Search for the cell housing the specified text and yield its (x, y) center coordinate. 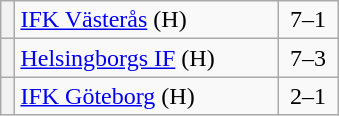
2–1 (308, 96)
Helsingborgs IF (H) (146, 58)
IFK Västerås (H) (146, 20)
IFK Göteborg (H) (146, 96)
7–1 (308, 20)
7–3 (308, 58)
